For the text-containing cell, return its midpoint in [x, y] coordinate format. 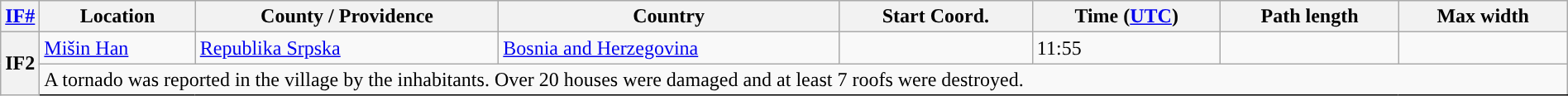
Time (UTC) [1126, 17]
Location [117, 17]
County / Providence [347, 17]
IF# [20, 17]
Republika Srpska [347, 48]
Max width [1483, 17]
A tornado was reported in the village by the inhabitants. Over 20 houses were damaged and at least 7 roofs were destroyed. [804, 79]
Bosnia and Herzegovina [669, 48]
Country [669, 17]
IF2 [20, 64]
Path length [1310, 17]
Start Coord. [935, 17]
Mišin Han [117, 48]
11:55 [1126, 48]
